Scan for the cell matching the given text and deliver its [x, y] coordinate at center. 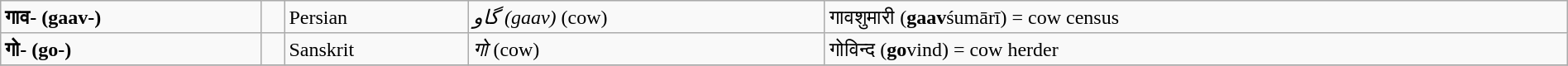
गो (cow) [647, 49]
گاو (gaav) (cow) [647, 17]
Persian [377, 17]
गोविन्द (govind) = cow herder [1196, 49]
गो- (go-) [131, 49]
गाव- (gaav-) [131, 17]
गावशुमारी (gaavśumārī) = cow census [1196, 17]
Sanskrit [377, 49]
